Output the [x, y] coordinate of the center of the cell containing the given text.  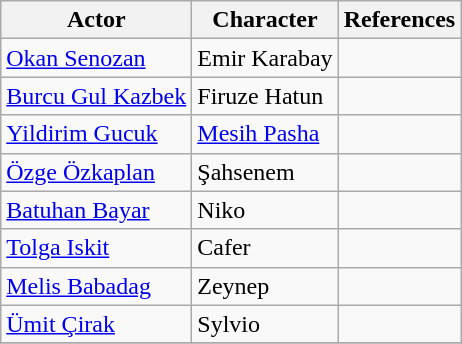
Burcu Gul Kazbek [96, 96]
Character [265, 20]
Emir Karabay [265, 58]
Yildirim Gucuk [96, 134]
Mesih Pasha [265, 134]
Tolga Iskit [96, 248]
Zeynep [265, 286]
References [400, 20]
Sylvio [265, 324]
Actor [96, 20]
Melis Babadag [96, 286]
Şahsenem [265, 172]
Cafer [265, 248]
Özge Özkaplan [96, 172]
Firuze Hatun [265, 96]
Niko [265, 210]
Ümit Çirak [96, 324]
Okan Senozan [96, 58]
Batuhan Bayar [96, 210]
